Scan for the cell matching the given text and deliver its (x, y) coordinate at center. 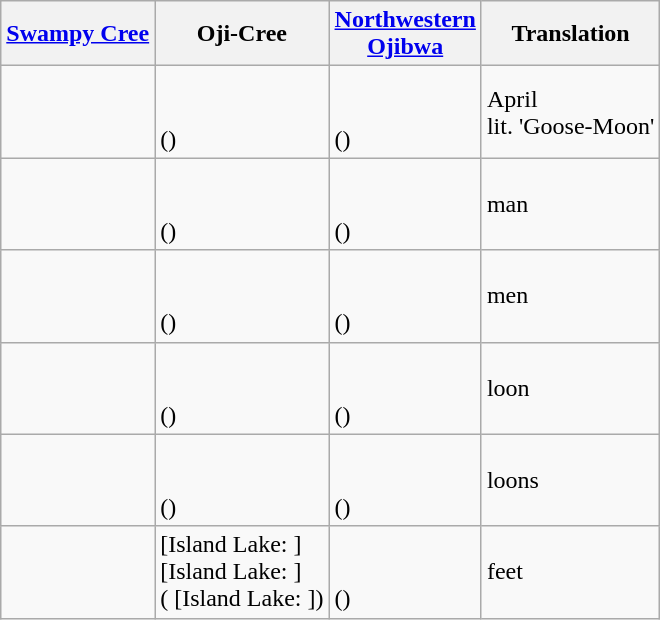
Northwestern Ojibwa (405, 34)
man (570, 204)
loons (570, 480)
Translation (570, 34)
feet (570, 572)
[Island Lake: ] [Island Lake: ]( [Island Lake: ]) (242, 572)
loon (570, 388)
Oji-Cree (242, 34)
Swampy Cree (78, 34)
Aprillit. 'Goose-Moon' (570, 112)
men (570, 296)
